Search for the cell housing the specified text and yield its [x, y] center coordinate. 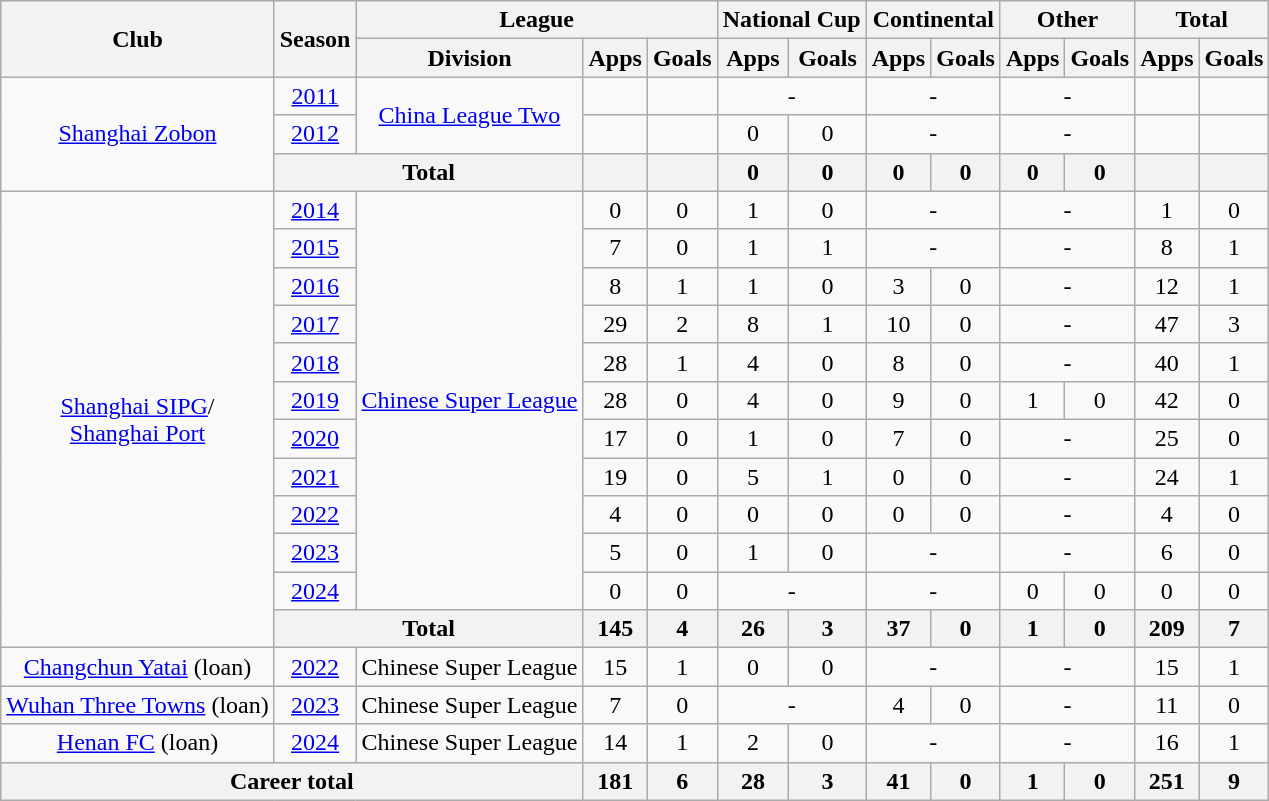
19 [615, 477]
Wuhan Three Towns (loan) [138, 705]
Shanghai Zobon [138, 134]
2017 [315, 324]
40 [1167, 362]
17 [615, 438]
Division [470, 58]
42 [1167, 400]
25 [1167, 438]
2019 [315, 400]
China League Two [470, 115]
Season [315, 39]
29 [615, 324]
181 [615, 781]
National Cup [792, 20]
26 [753, 629]
16 [1167, 743]
24 [1167, 477]
2018 [315, 362]
145 [615, 629]
League [536, 20]
209 [1167, 629]
11 [1167, 705]
2016 [315, 286]
2020 [315, 438]
41 [898, 781]
47 [1167, 324]
12 [1167, 286]
2021 [315, 477]
2012 [315, 134]
14 [615, 743]
2014 [315, 210]
Other [1067, 20]
Career total [292, 781]
2011 [315, 96]
37 [898, 629]
Changchun Yatai (loan) [138, 667]
Club [138, 39]
251 [1167, 781]
Shanghai SIPG/Shanghai Port [138, 420]
Continental [933, 20]
2015 [315, 248]
Henan FC (loan) [138, 743]
10 [898, 324]
